Search for the cell housing the specified text and yield its (X, Y) center coordinate. 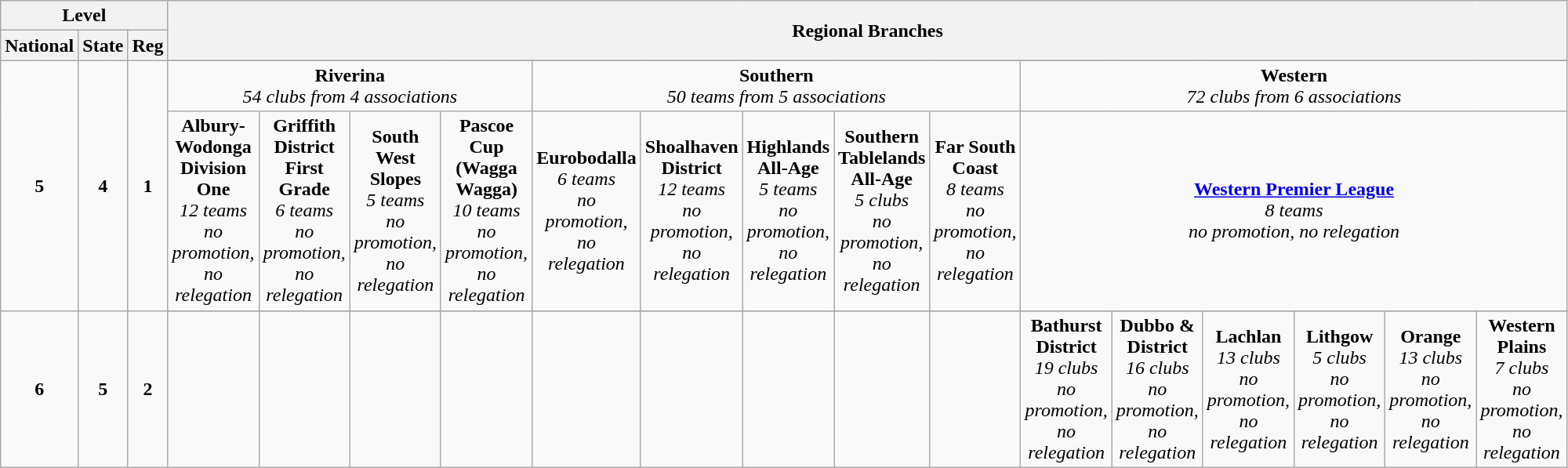
Griffith District First Grade6 teamsno promotion, no relegation (304, 211)
Level (85, 16)
Western72 clubs from 6 associations (1294, 86)
Southern Tablelands All-Age5 clubsno promotion, no relegation (882, 211)
Dubbo & District16 clubsno promotion, no relegation (1157, 389)
Reg (147, 45)
Riverina54 clubs from 4 associations (350, 86)
Highlands All-Age5 teamsno promotion, no relegation (788, 211)
South West Slopes5 teamsno promotion, no relegation (395, 211)
Albury-Wodonga Division One12 teamsno promotion, no relegation (213, 211)
Lachlan13 clubsno promotion, no relegation (1248, 389)
Western Plains7 clubsno promotion, no relegation (1522, 389)
State (103, 45)
Regional Branches (867, 31)
Shoalhaven District12 teamsno promotion, no relegation (691, 211)
1 (147, 185)
6 (39, 389)
Far South Coast8 teamsno promotion, no relegation (975, 211)
Pascoe Cup (Wagga Wagga)10 teamsno promotion, no relegation (486, 211)
2 (147, 389)
Lithgow5 clubsno promotion, no relegation (1340, 389)
Orange13 clubsno promotion, no relegation (1431, 389)
National (39, 45)
Bathurst District19 clubsno promotion, no relegation (1066, 389)
4 (103, 185)
Southern50 teams from 5 associations (776, 86)
Western Premier League8 teamsno promotion, no relegation (1294, 211)
Eurobodalla6 teamsno promotion, no relegation (586, 211)
